Capture the cell that displays the provided text and extract its (X, Y) central coordinate. 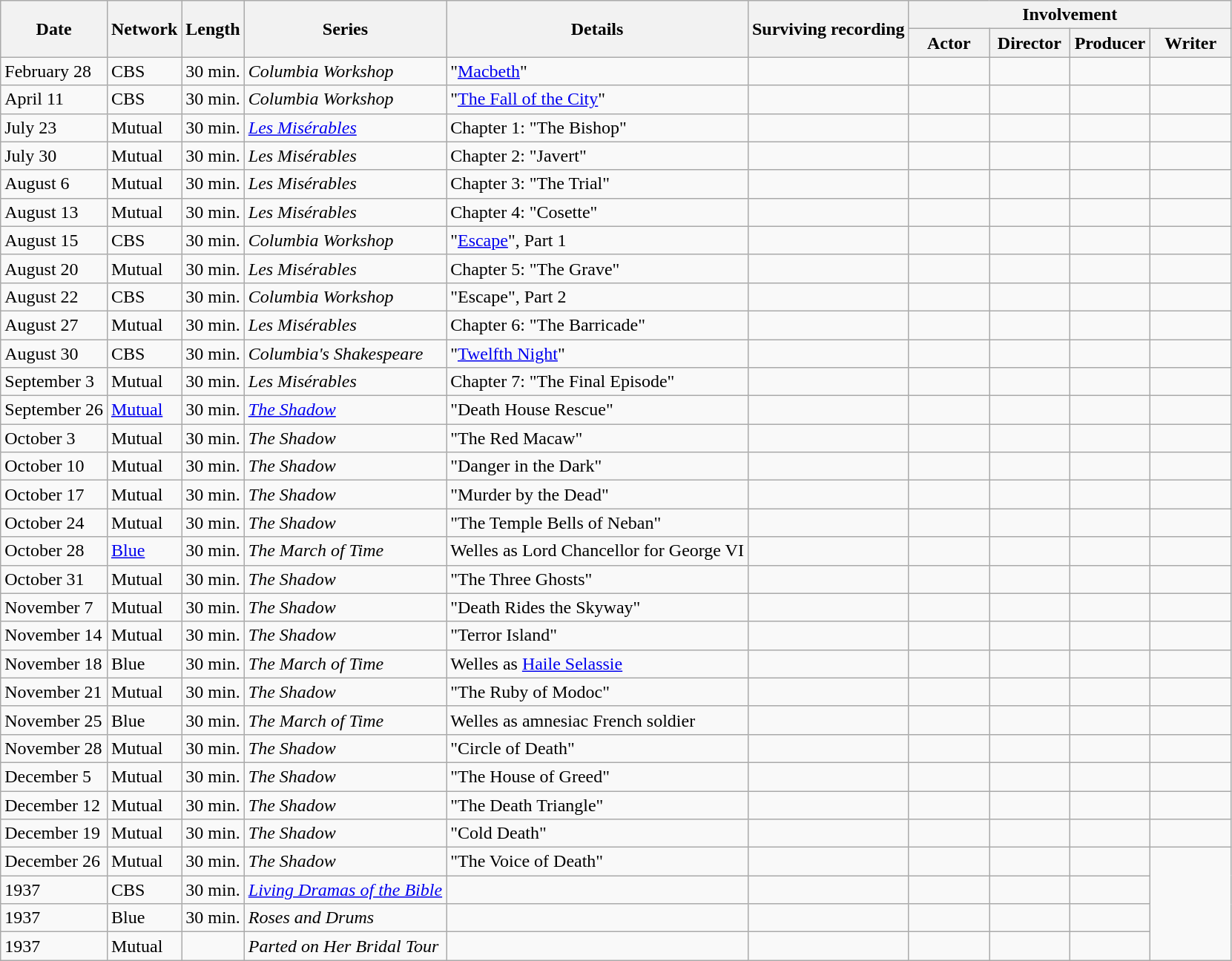
"The Ruby of Modoc" (598, 692)
August 27 (54, 325)
August 15 (54, 240)
September 26 (54, 410)
Living Dramas of the Bible (345, 890)
"Terror Island" (598, 635)
"The Red Macaw" (598, 438)
April 11 (54, 99)
August 13 (54, 212)
Chapter 6: "The Barricade" (598, 325)
Chapter 7: "The Final Episode" (598, 382)
August 6 (54, 184)
Welles as amnesiac French soldier (598, 720)
December 26 (54, 862)
"Twelfth Night" (598, 354)
October 28 (54, 551)
August 30 (54, 354)
Network (144, 29)
November 18 (54, 664)
Chapter 3: "The Trial" (598, 184)
"The House of Greed" (598, 776)
October 3 (54, 438)
November 28 (54, 748)
August 22 (54, 297)
"Murder by the Dead" (598, 495)
"Death Rides the Skyway" (598, 607)
"Macbeth" (598, 71)
December 12 (54, 805)
"Escape", Part 2 (598, 297)
Chapter 4: "Cosette" (598, 212)
October 24 (54, 523)
December 19 (54, 833)
"The Death Triangle" (598, 805)
Director (1030, 43)
"Death House Rescue" (598, 410)
Columbia's Shakespeare (345, 354)
October 31 (54, 579)
Actor (949, 43)
October 17 (54, 495)
Chapter 1: "The Bishop" (598, 128)
"The Three Ghosts" (598, 579)
November 14 (54, 635)
Parted on Her Bridal Tour (345, 946)
November 25 (54, 720)
Roses and Drums (345, 918)
Length (213, 29)
September 3 (54, 382)
Welles as Haile Selassie (598, 664)
"The Temple Bells of Neban" (598, 523)
Involvement (1070, 15)
November 21 (54, 692)
July 23 (54, 128)
Date (54, 29)
February 28 (54, 71)
Producer (1110, 43)
Chapter 2: "Javert" (598, 156)
Chapter 5: "The Grave" (598, 268)
October 10 (54, 466)
"Circle of Death" (598, 748)
"The Fall of the City" (598, 99)
Surviving recording (828, 29)
"Escape", Part 1 (598, 240)
December 5 (54, 776)
"The Voice of Death" (598, 862)
Writer (1191, 43)
August 20 (54, 268)
Details (598, 29)
November 7 (54, 607)
July 30 (54, 156)
Series (345, 29)
"Danger in the Dark" (598, 466)
"Cold Death" (598, 833)
Welles as Lord Chancellor for George VI (598, 551)
